Return the [x, y] coordinate for the center point of the cell that contains the specified text.  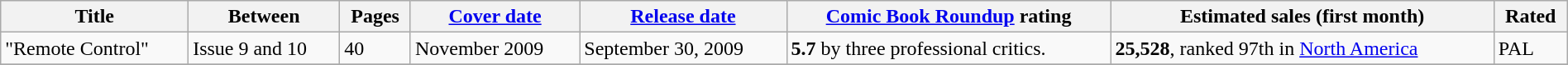
Pages [375, 17]
Release date [683, 17]
"Remote Control" [94, 48]
25,528, ranked 97th in North America [1302, 48]
Estimated sales (first month) [1302, 17]
Cover date [495, 17]
40 [375, 48]
Between [265, 17]
Rated [1530, 17]
PAL [1530, 48]
Comic Book Roundup rating [949, 17]
Issue 9 and 10 [265, 48]
5.7 by three professional critics. [949, 48]
September 30, 2009 [683, 48]
November 2009 [495, 48]
Title [94, 17]
